Search for the cell housing the specified text and yield its [X, Y] center coordinate. 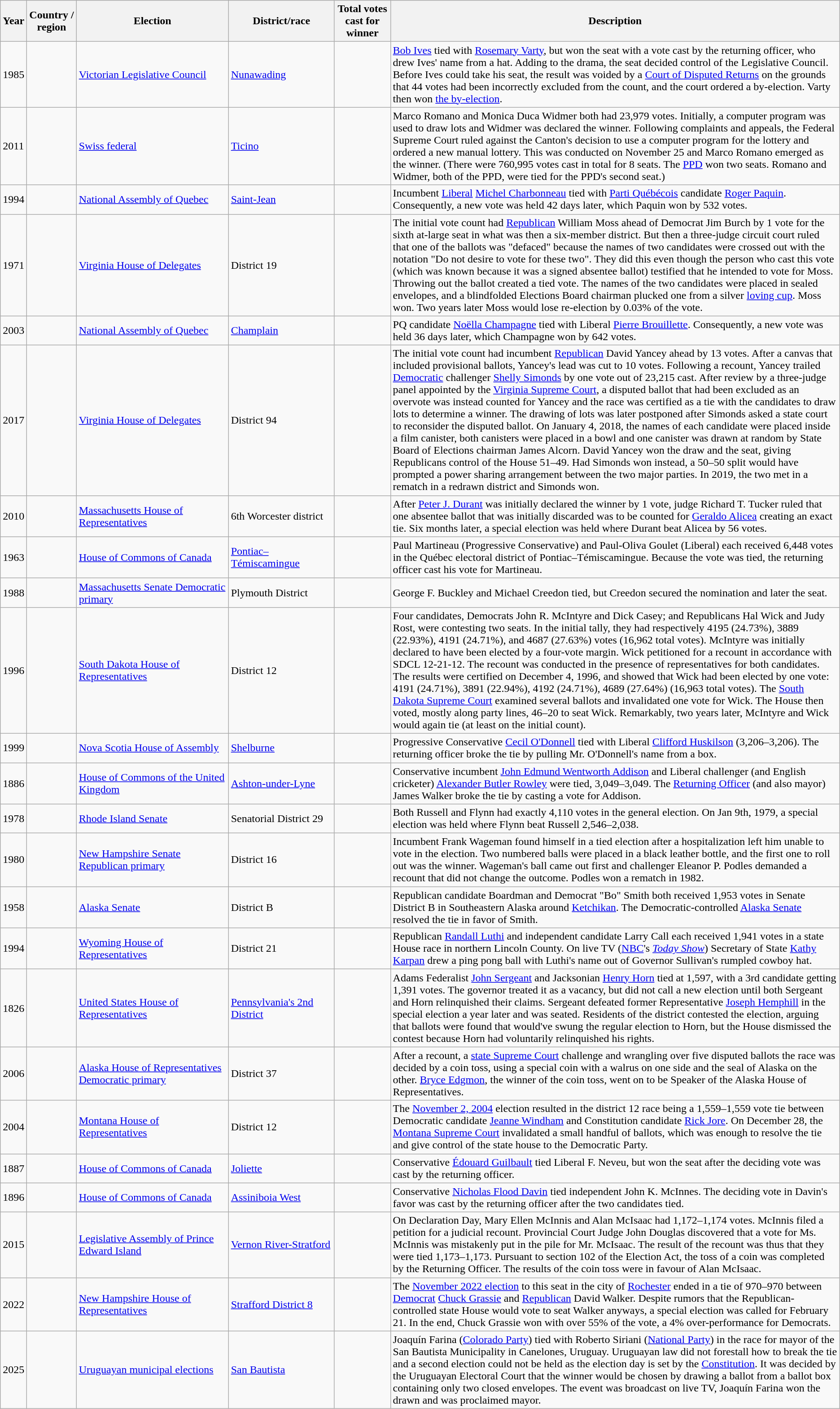
George F. Buckley and Michael Creedon tied, but Creedon secured the nomination and later the seat. [615, 592]
District 19 [281, 265]
1996 [13, 670]
Assiniboia West [281, 1197]
1999 [13, 748]
2022 [13, 1304]
Pennsylvania's 2nd District [281, 1008]
Description [615, 21]
Senatorial District 29 [281, 818]
1985 [13, 74]
1826 [13, 1008]
Strafford District 8 [281, 1304]
1988 [13, 592]
2011 [13, 146]
Swiss federal [153, 146]
Champlain [281, 330]
Legislative Assembly of Prince Edward Island [153, 1245]
Election [153, 21]
Nova Scotia House of Assembly [153, 748]
2010 [13, 516]
Montana House of Representatives [153, 1127]
United States House of Representatives [153, 1008]
2015 [13, 1245]
1958 [13, 907]
Alaska House of Representatives Democratic primary [153, 1073]
6th Worcester district [281, 516]
Rhode Island Senate [153, 818]
District 16 [281, 860]
Year [13, 21]
Uruguayan municipal elections [153, 1370]
1886 [13, 783]
2006 [13, 1073]
1887 [13, 1168]
Massachusetts House of Representatives [153, 516]
2025 [13, 1370]
House of Commons of the United Kingdom [153, 783]
Massachusetts Senate Democratic primary [153, 592]
2004 [13, 1127]
Plymouth District [281, 592]
2003 [13, 330]
1978 [13, 818]
1896 [13, 1197]
Ticino [281, 146]
Conservative Édouard Guilbault tied Liberal F. Neveu, but won the seat after the deciding vote was cast by the returning officer. [615, 1168]
District B [281, 907]
2017 [13, 420]
Pontiac–Témiscamingue [281, 557]
Saint-Jean [281, 199]
Wyoming House of Representatives [153, 949]
New Hampshire Senate Republican primary [153, 860]
District 94 [281, 420]
Alaska Senate [153, 907]
1971 [13, 265]
New Hampshire House of Representatives [153, 1304]
Country /region [52, 21]
Shelburne [281, 748]
San Bautista [281, 1370]
District 37 [281, 1073]
1980 [13, 860]
Nunawading [281, 74]
1963 [13, 557]
South Dakota House of Representatives [153, 670]
District 21 [281, 949]
Total votescast for winner [363, 21]
Ashton-under-Lyne [281, 783]
Joliette [281, 1168]
Vernon River-Stratford [281, 1245]
District/race [281, 21]
Victorian Legislative Council [153, 74]
